Return [x, y] of the center of cell containing provided text 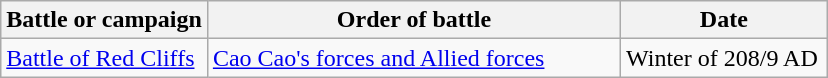
Order of battle [414, 20]
Battle or campaign [104, 20]
Winter of 208/9 AD [724, 58]
Cao Cao's forces and Allied forces [414, 58]
Battle of Red Cliffs [104, 58]
Date [724, 20]
